Extract the (x, y) coordinate from the center of the cell holding the provided text.  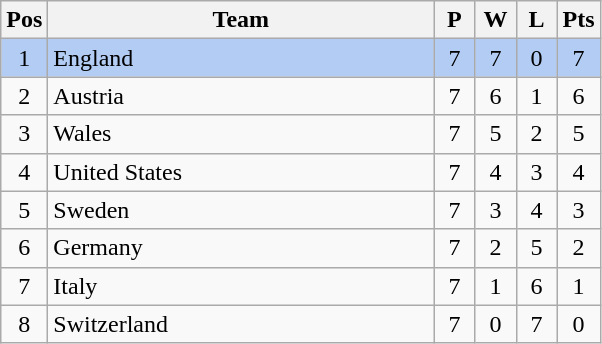
Italy (241, 286)
Pos (24, 20)
8 (24, 324)
Switzerland (241, 324)
Austria (241, 96)
England (241, 58)
Sweden (241, 210)
Germany (241, 248)
P (454, 20)
W (496, 20)
L (536, 20)
Wales (241, 134)
Pts (578, 20)
Team (241, 20)
United States (241, 172)
